Extract the (x, y) coordinate from the center of the cell holding the provided text.  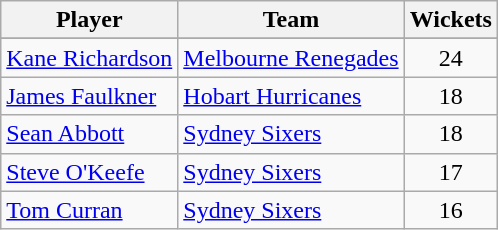
Wickets (450, 20)
24 (450, 58)
Tom Curran (90, 210)
Hobart Hurricanes (291, 96)
16 (450, 210)
Melbourne Renegades (291, 58)
Player (90, 20)
Steve O'Keefe (90, 172)
Kane Richardson (90, 58)
Team (291, 20)
17 (450, 172)
Sean Abbott (90, 134)
James Faulkner (90, 96)
